Scan for the cell matching the given text and deliver its [X, Y] coordinate at center. 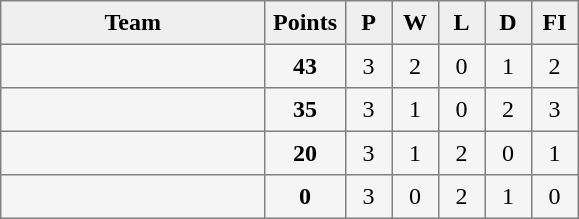
Points [306, 23]
Team [133, 23]
35 [306, 110]
L [461, 23]
D [508, 23]
20 [306, 153]
43 [306, 66]
P [368, 23]
FI [554, 23]
W [415, 23]
